Capture the cell that displays the provided text and extract its [x, y] central coordinate. 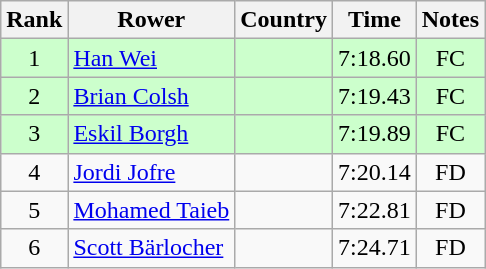
7:19.89 [374, 134]
Rank [34, 20]
Jordi Jofre [152, 172]
2 [34, 96]
7:20.14 [374, 172]
7:19.43 [374, 96]
7:22.81 [374, 210]
Scott Bärlocher [152, 248]
Mohamed Taieb [152, 210]
5 [34, 210]
6 [34, 248]
Han Wei [152, 58]
Time [374, 20]
Notes [450, 20]
Eskil Borgh [152, 134]
4 [34, 172]
7:24.71 [374, 248]
Rower [152, 20]
7:18.60 [374, 58]
1 [34, 58]
3 [34, 134]
Country [284, 20]
Brian Colsh [152, 96]
